Return the [X, Y] coordinate for the center point of the cell that contains the specified text.  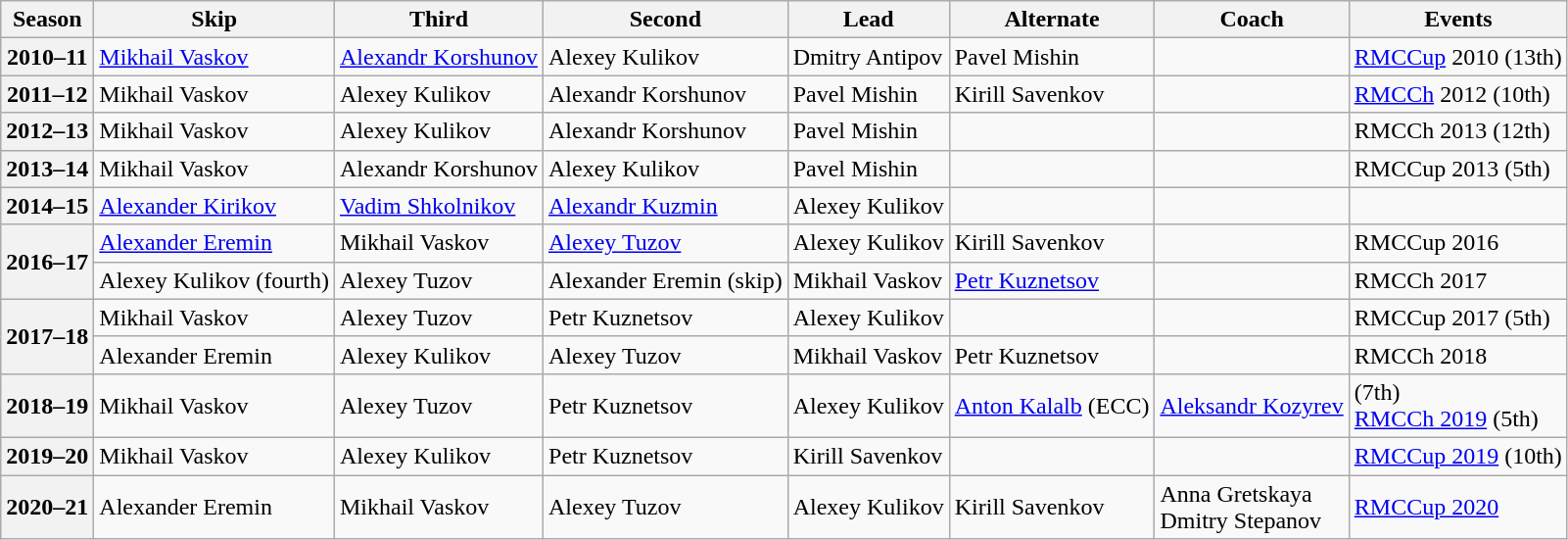
Third [439, 20]
Aleksandr Kozyrev [1252, 406]
2018–19 [47, 406]
RMCCup 2016 [1457, 243]
2010–11 [47, 57]
RMCCh 2013 (12th) [1457, 131]
Season [47, 20]
2016–17 [47, 262]
Anton Kalalb (ECC) [1052, 406]
2020–21 [47, 506]
2012–13 [47, 131]
RMCCup 2019 (10th) [1457, 456]
2017–18 [47, 336]
Events [1457, 20]
Anna Gretskaya Dmitry Stepanov [1252, 506]
RMCCup 2020 [1457, 506]
Dmitry Antipov [868, 57]
Alexandr Kuzmin [666, 206]
RMCCh 2018 [1457, 355]
Alexey Kulikov (fourth) [214, 280]
RMCCup 2010 (13th) [1457, 57]
RMCCh 2012 (10th) [1457, 94]
Skip [214, 20]
2011–12 [47, 94]
Alexander Kirikov [214, 206]
Lead [868, 20]
RMCCup 2017 (5th) [1457, 318]
(7th)RMCCh 2019 (5th) [1457, 406]
RMCCup 2013 (5th) [1457, 169]
Vadim Shkolnikov [439, 206]
Alternate [1052, 20]
RMCCh 2017 [1457, 280]
Alexander Eremin (skip) [666, 280]
2013–14 [47, 169]
Coach [1252, 20]
2014–15 [47, 206]
Second [666, 20]
2019–20 [47, 456]
